Extract the (X, Y) coordinate from the center of the cell holding the provided text.  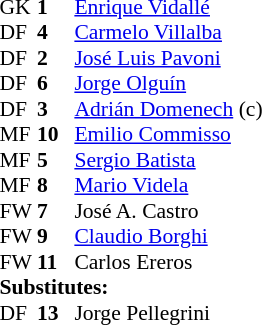
Carlos Ereros (168, 262)
6 (56, 83)
3 (56, 109)
Adrián Domenech (c) (168, 109)
Mario Videla (168, 185)
José Luis Pavoni (168, 58)
2 (56, 58)
5 (56, 160)
11 (56, 262)
4 (56, 33)
Sergio Batista (168, 160)
9 (56, 237)
Emilio Commisso (168, 135)
Jorge Olguín (168, 83)
José A. Castro (168, 211)
10 (56, 135)
8 (56, 185)
7 (56, 211)
Claudio Borghi (168, 237)
Carmelo Villalba (168, 33)
